Locate the cell with the specified text and output its (x, y) center coordinate. 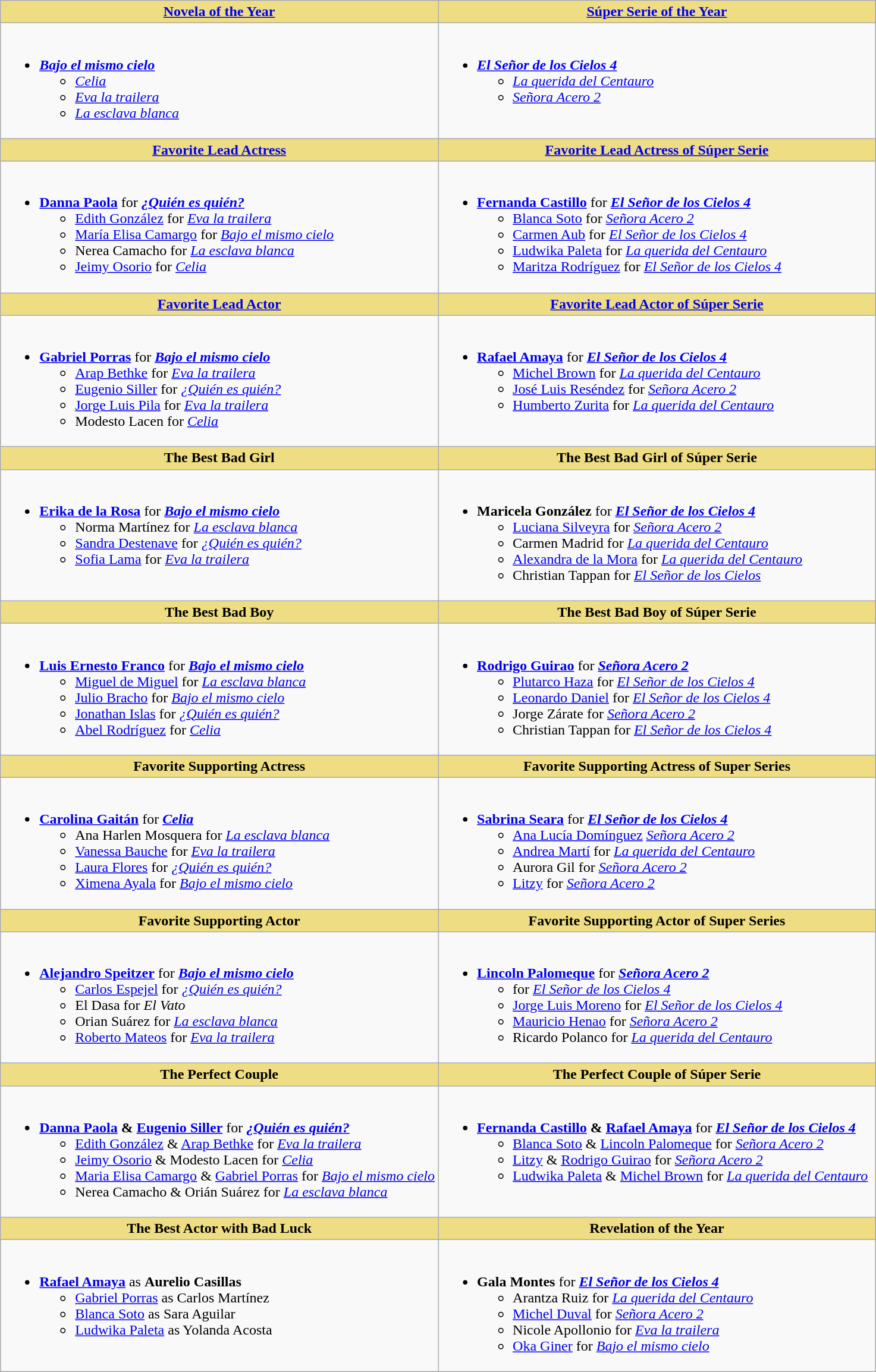
Favorite Lead Actress of Súper Serie (657, 150)
Favorite Lead Actress (219, 150)
The Best Actor with Bad Luck (219, 1229)
The Perfect Couple of Súper Serie (657, 1075)
Novela of the Year (219, 12)
Favorite Supporting Actor of Super Series (657, 920)
Favorite Supporting Actress (219, 766)
Erika de la Rosa for Bajo el mismo cieloNorma Martínez for La esclava blancaSandra Destenave for ¿Quién es quién?Sofia Lama for Eva la trailera (219, 535)
The Best Bad Boy of Súper Serie (657, 612)
Rafael Amaya as Aurelio CasillasGabriel Porras as Carlos MartínezBlanca Soto as Sara AguilarLudwika Paleta as Yolanda Acosta (219, 1306)
El Señor de los Cielos 4La querida del CentauroSeñora Acero 2 (657, 81)
The Best Bad Girl of Súper Serie (657, 458)
The Best Bad Girl (219, 458)
Súper Serie of the Year (657, 12)
The Best Bad Boy (219, 612)
The Perfect Couple (219, 1075)
Favorite Lead Actor (219, 304)
Favorite Lead Actor of Súper Serie (657, 304)
Revelation of the Year (657, 1229)
Bajo el mismo cieloCeliaEva la traileraLa esclava blanca (219, 81)
Favorite Supporting Actress of Super Series (657, 766)
Favorite Supporting Actor (219, 920)
